Identify which cell holds the provided text, then report its [x, y] central coordinate. 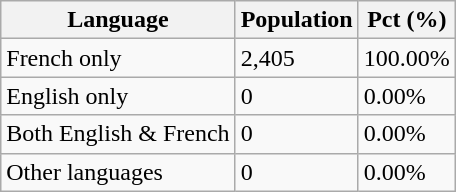
Other languages [118, 172]
English only [118, 96]
100.00% [406, 58]
Population [296, 20]
2,405 [296, 58]
Language [118, 20]
Both English & French [118, 134]
French only [118, 58]
Pct (%) [406, 20]
